Output the (X, Y) coordinate of the center of the cell containing the given text.  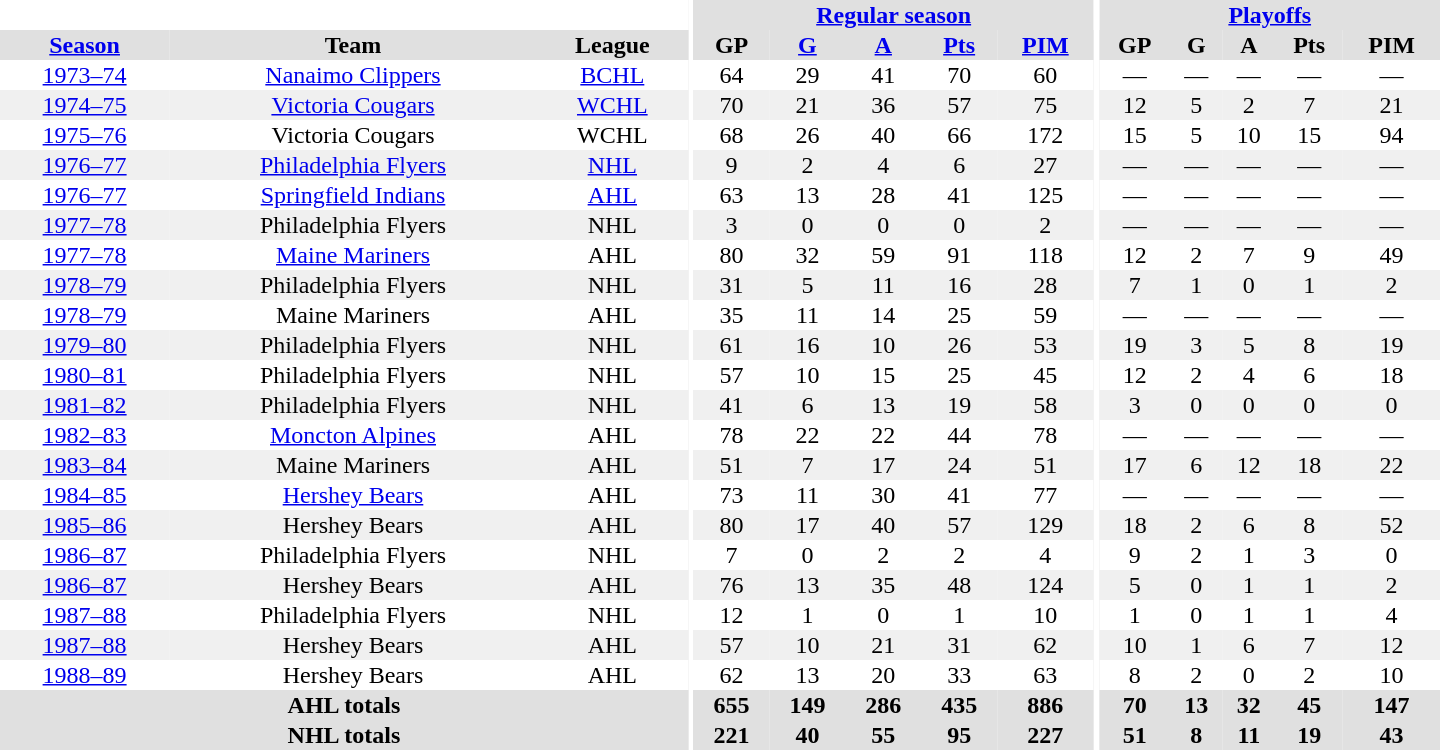
1974–75 (84, 105)
33 (959, 675)
1982–83 (84, 435)
52 (1392, 525)
76 (732, 585)
1973–74 (84, 75)
NHL totals (344, 735)
286 (883, 705)
Nanaimo Clippers (353, 75)
BCHL (612, 75)
Regular season (894, 15)
Springfield Indians (353, 195)
435 (959, 705)
1984–85 (84, 495)
1988–89 (84, 675)
36 (883, 105)
125 (1046, 195)
68 (732, 135)
1980–81 (84, 375)
48 (959, 585)
Moncton Alpines (353, 435)
1975–76 (84, 135)
58 (1046, 405)
124 (1046, 585)
221 (732, 735)
66 (959, 135)
94 (1392, 135)
Season (84, 45)
149 (808, 705)
95 (959, 735)
77 (1046, 495)
73 (732, 495)
886 (1046, 705)
30 (883, 495)
Playoffs (1270, 15)
227 (1046, 735)
27 (1046, 165)
655 (732, 705)
44 (959, 435)
1979–80 (84, 345)
55 (883, 735)
1981–82 (84, 405)
60 (1046, 75)
14 (883, 315)
43 (1392, 735)
AHL totals (344, 705)
1983–84 (84, 465)
24 (959, 465)
147 (1392, 705)
League (612, 45)
Team (353, 45)
49 (1392, 255)
29 (808, 75)
91 (959, 255)
1985–86 (84, 525)
75 (1046, 105)
129 (1046, 525)
118 (1046, 255)
61 (732, 345)
172 (1046, 135)
64 (732, 75)
20 (883, 675)
53 (1046, 345)
